Capture the cell that displays the provided text and extract its [x, y] central coordinate. 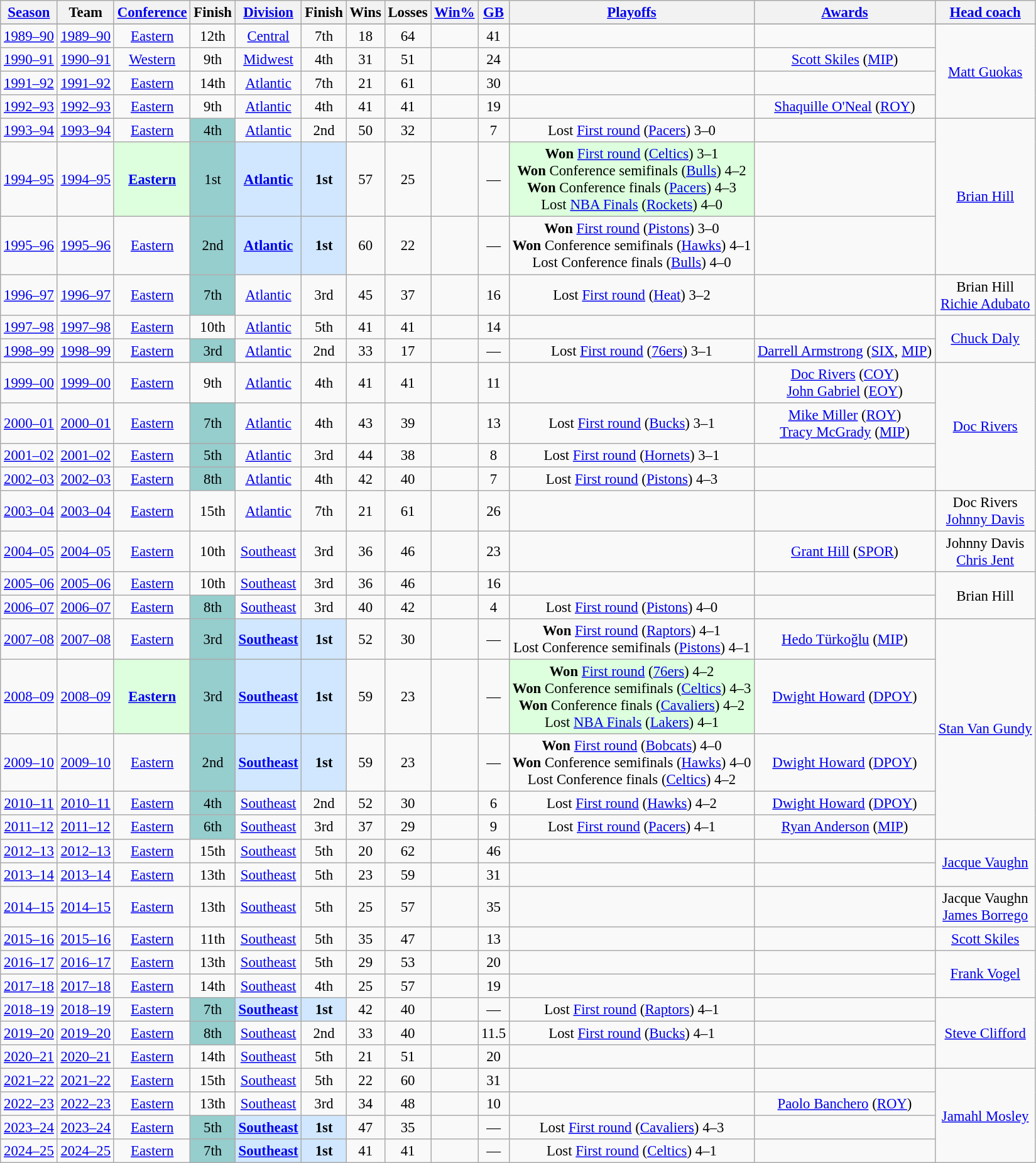
39 [408, 423]
8 [494, 456]
Johnny Davis Chris Jent [985, 552]
10 [494, 1104]
Doc Rivers (COY) John Gabriel (EOY) [845, 382]
Lost First round (Hornets) 3–1 [631, 456]
12th [212, 36]
17 [408, 351]
14 [494, 327]
18 [366, 36]
Doc Rivers Johnny Davis [985, 511]
Division [268, 13]
Awards [845, 13]
Lost First round (Pistons) 4–3 [631, 479]
Lost First round (Bucks) 3–1 [631, 423]
45 [366, 295]
9 [494, 827]
Shaquille O'Neal (ROY) [845, 107]
Paolo Banchero (ROY) [845, 1104]
Hedo Türkoğlu (MIP) [845, 640]
Steve Clifford [985, 1033]
Won First round (Celtics) 3–1 Won Conference semifinals (Bulls) 4–2 Won Conference finals (Pacers) 4–3 Lost NBA Finals (Rockets) 4–0 [631, 180]
50 [366, 131]
Lost First round (Cavaliers) 4–3 [631, 1128]
Ryan Anderson (MIP) [845, 827]
Jamahl Mosley [985, 1116]
62 [408, 851]
6 [494, 804]
24 [494, 60]
44 [366, 456]
Grant Hill (SPOR) [845, 552]
Won First round (Pistons) 3–0 Won Conference semifinals (Hawks) 4–1 Lost Conference finals (Bulls) 4–0 [631, 246]
Lost First round (76ers) 3–1 [631, 351]
Lost First round (Raptors) 4–1 [631, 1010]
Lost First round (Pacers) 4–1 [631, 827]
64 [408, 36]
Jacque Vaughn [985, 862]
48 [408, 1104]
Wins [366, 13]
Western [152, 60]
Scott Skiles [985, 939]
Central [268, 36]
Season [29, 13]
4 [494, 608]
Lost First round (Heat) 3–2 [631, 295]
Midwest [268, 60]
Lost First round (Celtics) 4–1 [631, 1151]
Lost First round (Hawks) 4–2 [631, 804]
Doc Rivers [985, 426]
Mike Miller (ROY) Tracy McGrady (MIP) [845, 423]
Team [85, 13]
Darrell Armstrong (SIX, MIP) [845, 351]
Scott Skiles (MIP) [845, 60]
Chuck Daly [985, 338]
26 [494, 511]
Losses [408, 13]
11 [494, 382]
Lost First round (Pacers) 3–0 [631, 131]
Won First round (Raptors) 4–1 Lost Conference semifinals (Pistons) 4–1 [631, 640]
34 [366, 1104]
Matt Guokas [985, 72]
Won First round (76ers) 4–2 Won Conference semifinals (Celtics) 4–3 Won Conference finals (Cavaliers) 4–2 Lost NBA Finals (Lakers) 4–1 [631, 697]
Jacque VaughnJames Borrego [985, 906]
Won First round (Bobcats) 4–0 Won Conference semifinals (Hawks) 4–0 Lost Conference finals (Celtics) 4–2 [631, 763]
43 [366, 423]
Lost First round (Pistons) 4–0 [631, 608]
53 [408, 963]
Brian Hill Richie Adubato [985, 295]
32 [408, 131]
Head coach [985, 13]
GB [494, 13]
Playoffs [631, 13]
11.5 [494, 1033]
6th [212, 827]
Win% [455, 13]
11th [212, 939]
Conference [152, 13]
Frank Vogel [985, 974]
Lost First round (Bucks) 4–1 [631, 1033]
38 [408, 456]
Stan Van Gundy [985, 729]
